Capture the cell that displays the provided text and extract its (X, Y) central coordinate. 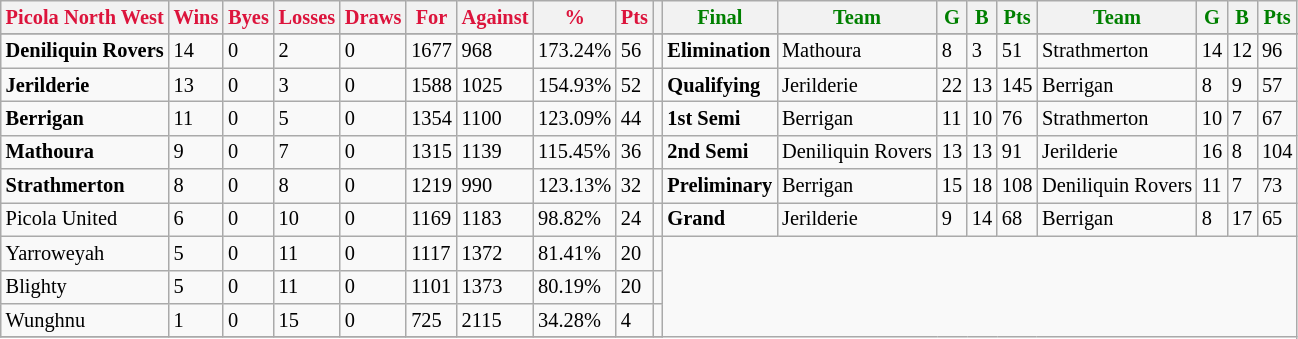
1101 (431, 287)
52 (634, 85)
Final (720, 17)
80.19% (574, 287)
For (431, 17)
Draws (373, 17)
Picola North West (85, 17)
104 (1277, 152)
1117 (431, 253)
Yarroweyah (85, 253)
Losses (307, 17)
73 (1277, 186)
34.28% (574, 320)
51 (1017, 51)
1219 (431, 186)
17 (1242, 219)
44 (634, 118)
32 (634, 186)
Wins (196, 17)
12 (1242, 51)
2 (307, 51)
154.93% (574, 85)
1315 (431, 152)
123.13% (574, 186)
36 (634, 152)
16 (1212, 152)
968 (496, 51)
725 (431, 320)
1 (196, 320)
4 (634, 320)
Grand (720, 219)
98.82% (574, 219)
2nd Semi (720, 152)
1588 (431, 85)
1183 (496, 219)
67 (1277, 118)
1st Semi (720, 118)
Byes (248, 17)
% (574, 17)
Against (496, 17)
Elimination (720, 51)
1169 (431, 219)
22 (952, 85)
1025 (496, 85)
Wunghnu (85, 320)
Qualifying (720, 85)
6 (196, 219)
1139 (496, 152)
56 (634, 51)
Preliminary (720, 186)
18 (982, 186)
1100 (496, 118)
91 (1017, 152)
96 (1277, 51)
76 (1017, 118)
1677 (431, 51)
1354 (431, 118)
173.24% (574, 51)
145 (1017, 85)
1373 (496, 287)
1372 (496, 253)
108 (1017, 186)
81.41% (574, 253)
57 (1277, 85)
123.09% (574, 118)
Picola United (85, 219)
24 (634, 219)
990 (496, 186)
68 (1017, 219)
65 (1277, 219)
115.45% (574, 152)
Blighty (85, 287)
2115 (496, 320)
